Output the [x, y] coordinate of the center of the cell containing the given text.  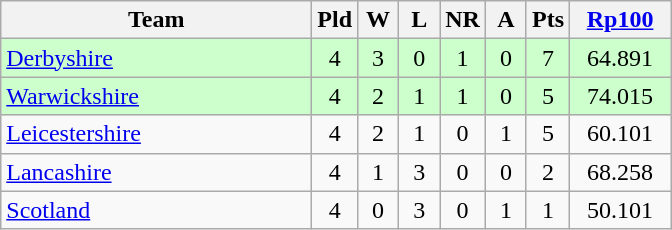
74.015 [620, 96]
68.258 [620, 172]
Scotland [156, 210]
64.891 [620, 58]
Pts [548, 20]
NR [463, 20]
Derbyshire [156, 58]
W [378, 20]
Warwickshire [156, 96]
Leicestershire [156, 134]
50.101 [620, 210]
Rp100 [620, 20]
Lancashire [156, 172]
L [420, 20]
7 [548, 58]
60.101 [620, 134]
A [506, 20]
Pld [335, 20]
Team [156, 20]
